Output the [x, y] coordinate of the center of the cell containing the given text.  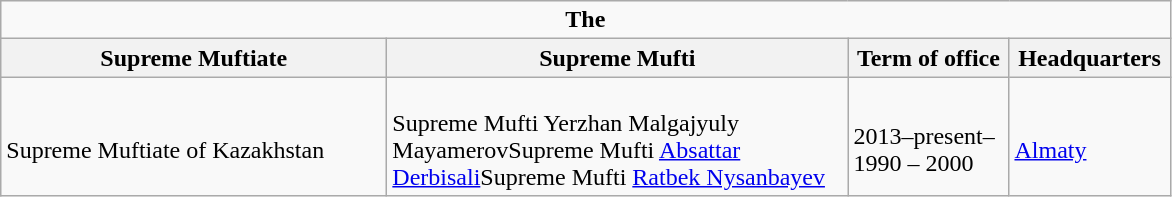
Supreme Muftiate of Kazakhstan [194, 136]
Supreme Mufti [618, 58]
Supreme Mufti Yerzhan Malgajyuly MayamerovSupreme Mufti Absattar DerbisaliSupreme Mufti Ratbek Nysanbayev [618, 136]
Headquarters [1090, 58]
Term of office [928, 58]
Almaty [1090, 136]
2013–present–1990 – 2000 [928, 136]
Supreme Muftiate [194, 58]
The [586, 20]
